Scan for the cell matching the given text and deliver its [x, y] coordinate at center. 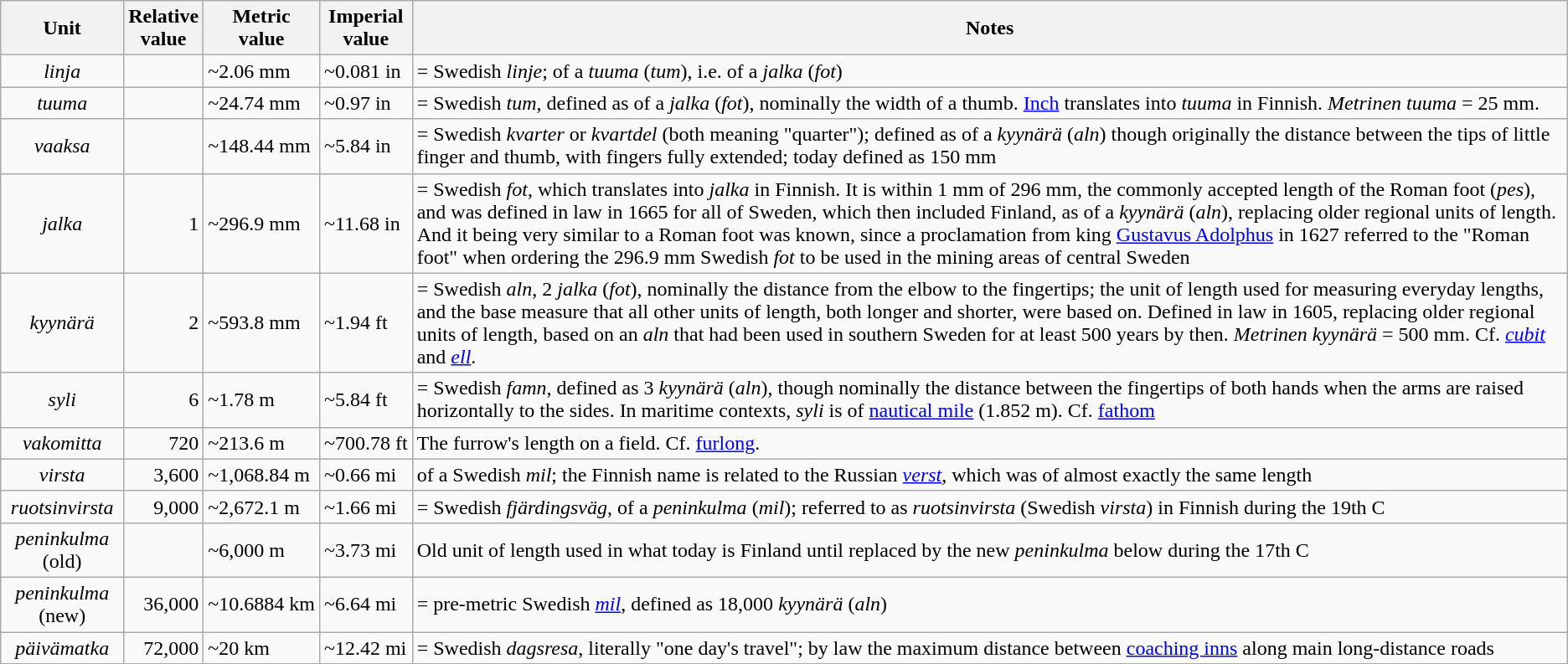
~0.97 in [365, 103]
36,000 [164, 605]
~213.6 m [261, 443]
3,600 [164, 475]
~11.68 in [365, 223]
~20 km [261, 647]
~148.44 mm [261, 146]
~5.84 in [365, 146]
~2.06 mm [261, 71]
720 [164, 443]
1 [164, 223]
~1.66 mi [365, 507]
Imperialvalue [365, 28]
~5.84 ft [365, 400]
72,000 [164, 647]
9,000 [164, 507]
~296.9 mm [261, 223]
jalka [62, 223]
= Swedish tum, defined as of a jalka (fot), nominally the width of a thumb. Inch translates into tuuma in Finnish. Metrinen tuuma = 25 mm. [990, 103]
Metricvalue [261, 28]
vakomitta [62, 443]
peninkulma (old) [62, 549]
Unit [62, 28]
~1.94 ft [365, 323]
~24.74 mm [261, 103]
= pre-metric Swedish mil, defined as 18,000 kyynärä (aln) [990, 605]
= Swedish dagsresa, literally "one day's travel"; by law the maximum distance between coaching inns along main long-distance roads [990, 647]
~10.6884 km [261, 605]
Relativevalue [164, 28]
Notes [990, 28]
~12.42 mi [365, 647]
tuuma [62, 103]
~2,672.1 m [261, 507]
~0.081 in [365, 71]
~593.8 mm [261, 323]
Old unit of length used in what today is Finland until replaced by the new peninkulma below during the 17th C [990, 549]
päivämatka [62, 647]
~6.64 mi [365, 605]
= Swedish linje; of a tuuma (tum), i.e. of a jalka (fot) [990, 71]
~3.73 mi [365, 549]
peninkulma (new) [62, 605]
syli [62, 400]
ruotsinvirsta [62, 507]
~0.66 mi [365, 475]
= Swedish fjärdingsväg, of a peninkulma (mil); referred to as ruotsinvirsta (Swedish virsta) in Finnish during the 19th C [990, 507]
~1,068.84 m [261, 475]
kyynärä [62, 323]
virsta [62, 475]
The furrow's length on a field. Cf. furlong. [990, 443]
~700.78 ft [365, 443]
of a Swedish mil; the Finnish name is related to the Russian verst, which was of almost exactly the same length [990, 475]
linja [62, 71]
6 [164, 400]
2 [164, 323]
~6,000 m [261, 549]
~1.78 m [261, 400]
vaaksa [62, 146]
